Extract the (x, y) coordinate from the center of the cell holding the provided text.  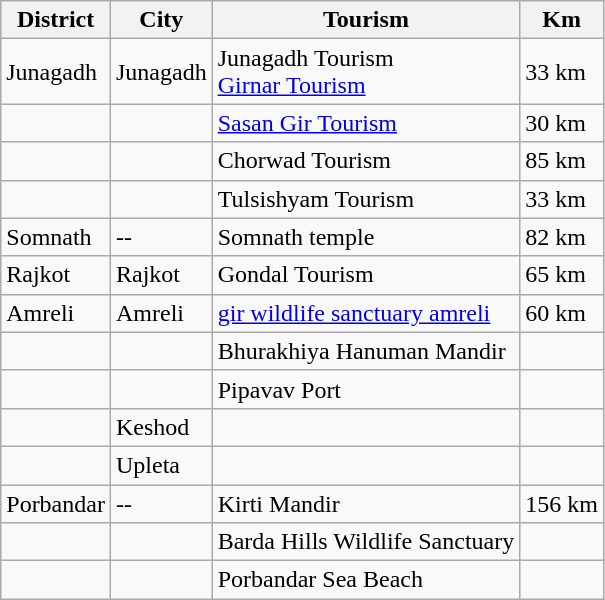
Upleta (161, 465)
Somnath temple (366, 237)
156 km (562, 503)
Kirti Mandir (366, 503)
District (56, 20)
Pipavav Port (366, 389)
Gondal Tourism (366, 275)
Km (562, 20)
65 km (562, 275)
Keshod (161, 427)
Tulsishyam Tourism (366, 199)
gir wildlife sanctuary amreli (366, 313)
82 km (562, 237)
Junagadh TourismGirnar Tourism (366, 72)
Barda Hills Wildlife Sanctuary (366, 542)
Porbandar Sea Beach (366, 580)
City (161, 20)
Bhurakhiya Hanuman Mandir (366, 351)
Tourism (366, 20)
Chorwad Tourism (366, 161)
60 km (562, 313)
Sasan Gir Tourism (366, 123)
85 km (562, 161)
Porbandar (56, 503)
Somnath (56, 237)
30 km (562, 123)
